From the cell containing the given text, extract its center point as (x, y) coordinate. 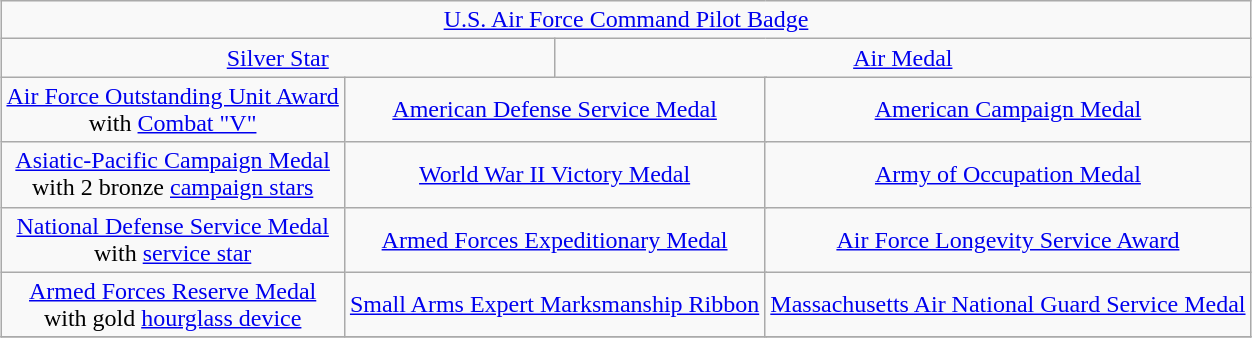
Army of Occupation Medal (1008, 174)
American Defense Service Medal (554, 110)
Air Force Outstanding Unit Awardwith Combat "V" (172, 110)
U.S. Air Force Command Pilot Badge (626, 20)
Armed Forces Reserve Medalwith gold hourglass device (172, 304)
World War II Victory Medal (554, 174)
Armed Forces Expeditionary Medal (554, 240)
National Defense Service Medalwith service star (172, 240)
Air Medal (903, 58)
Asiatic-Pacific Campaign Medalwith 2 bronze campaign stars (172, 174)
American Campaign Medal (1008, 110)
Massachusetts Air National Guard Service Medal (1008, 304)
Air Force Longevity Service Award (1008, 240)
Silver Star (278, 58)
Small Arms Expert Marksmanship Ribbon (554, 304)
